For the text-containing cell, return its midpoint in [X, Y] coordinate format. 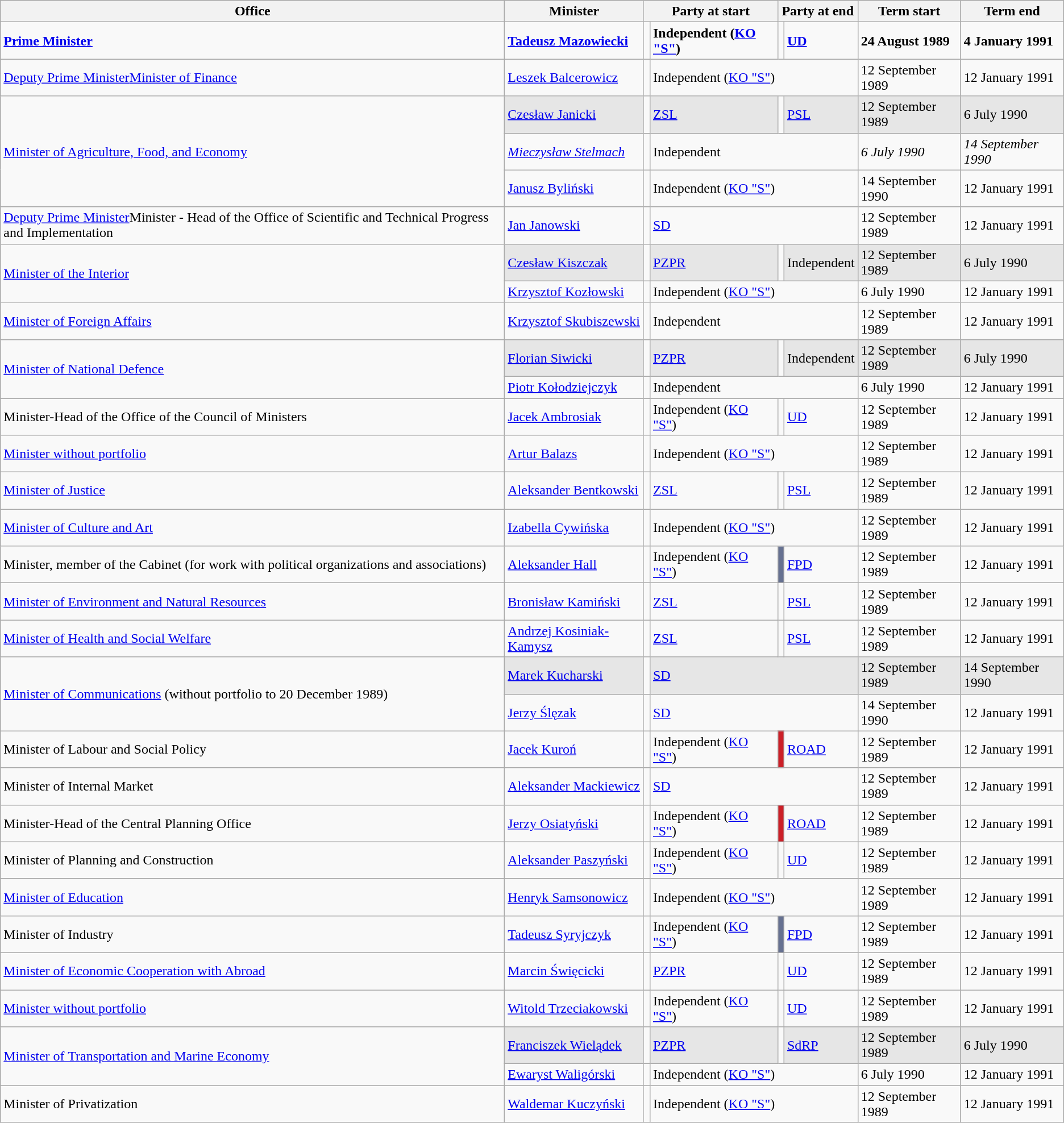
Krzysztof Kozłowski [574, 292]
Deputy Prime MinisterMinister of Finance [252, 77]
Minister-Head of the Central Planning Office [252, 823]
Bronisław Kamiński [574, 601]
Minister-Head of the Office of the Council of Ministers [252, 416]
Mieczysław Stelmach [574, 151]
Minister of Agriculture, Food, and Economy [252, 151]
Minister of Planning and Construction [252, 860]
Minister of Justice [252, 491]
Andrzej Kosiniak-Kamysz [574, 639]
Minister of Education [252, 897]
Piotr Kołodziejczyk [574, 387]
Minister, member of the Cabinet (for work with political organizations and associations) [252, 565]
Ewaryst Waligórski [574, 1075]
Jerzy Osiatyński [574, 823]
Minister of Culture and Art [252, 527]
Izabella Cywińska [574, 527]
Jacek Ambrosiak [574, 416]
Witold Trzeciakowski [574, 1008]
Franciszek Wielądek [574, 1046]
Aleksander Mackiewicz [574, 787]
Minister of Economic Cooperation with Abroad [252, 971]
Jerzy Ślęzak [574, 713]
Florian Siwicki [574, 358]
Term end [1012, 11]
Minister of Labour and Social Policy [252, 749]
Minister of Privatization [252, 1104]
Minister of Industry [252, 934]
Minister of Internal Market [252, 787]
Office [252, 11]
Marcin Święcicki [574, 971]
Waldemar Kuczyński [574, 1104]
Krzysztof Skubiszewski [574, 321]
Minister of Environment and Natural Resources [252, 601]
Leszek Balcerowicz [574, 77]
Party at start [710, 11]
Czesław Janicki [574, 115]
SdRP [821, 1046]
Term start [909, 11]
Minister of Health and Social Welfare [252, 639]
Czesław Kiszczak [574, 263]
Artur Balazs [574, 454]
Aleksander Hall [574, 565]
Tadeusz Syryjczyk [574, 934]
Janusz Byliński [574, 189]
4 January 1991 [1012, 41]
Minister of Communications (without portfolio to 20 December 1989) [252, 694]
Minister [574, 11]
Jacek Kuroń [574, 749]
24 August 1989 [909, 41]
Deputy Prime MinisterMinister - Head of the Office of Scientific and Technical Progress and Implementation [252, 225]
Aleksander Bentkowski [574, 491]
Minister of National Defence [252, 368]
Aleksander Paszyński [574, 860]
Party at end [817, 11]
Prime Minister [252, 41]
Tadeusz Mazowiecki [574, 41]
Jan Janowski [574, 225]
Minister of Foreign Affairs [252, 321]
Minister of Transportation and Marine Economy [252, 1056]
Henryk Samsonowicz [574, 897]
Minister of the Interior [252, 273]
Marek Kucharski [574, 675]
